Determine the (X, Y) coordinate at the center of the cell enclosing the given text.  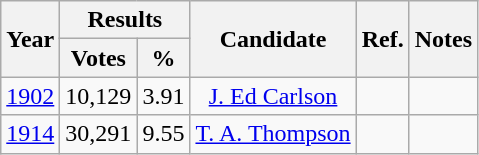
Notes (443, 39)
3.91 (164, 96)
Votes (98, 58)
Ref. (382, 39)
9.55 (164, 134)
Candidate (273, 39)
10,129 (98, 96)
1914 (30, 134)
Year (30, 39)
Results (125, 20)
30,291 (98, 134)
1902 (30, 96)
T. A. Thompson (273, 134)
J. Ed Carlson (273, 96)
% (164, 58)
